Output the (x, y) coordinate of the center of the cell containing the given text.  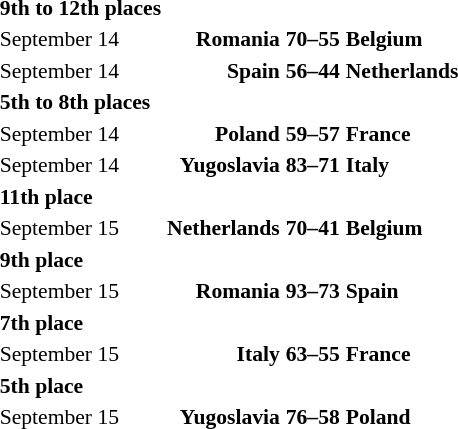
70–41 (312, 228)
59–57 (312, 134)
63–55 (312, 354)
Yugoslavia (224, 165)
Netherlands (224, 228)
Poland (224, 134)
93–73 (312, 291)
56–44 (312, 70)
70–55 (312, 39)
Italy (224, 354)
83–71 (312, 165)
Spain (224, 70)
